Detect which cell encompasses the target text, then output its (X, Y) center coordinate. 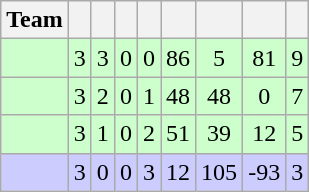
39 (220, 134)
105 (220, 172)
51 (178, 134)
Team (35, 20)
81 (264, 58)
7 (298, 96)
86 (178, 58)
9 (298, 58)
-93 (264, 172)
